Determine the (X, Y) coordinate at the center of the cell enclosing the given text.  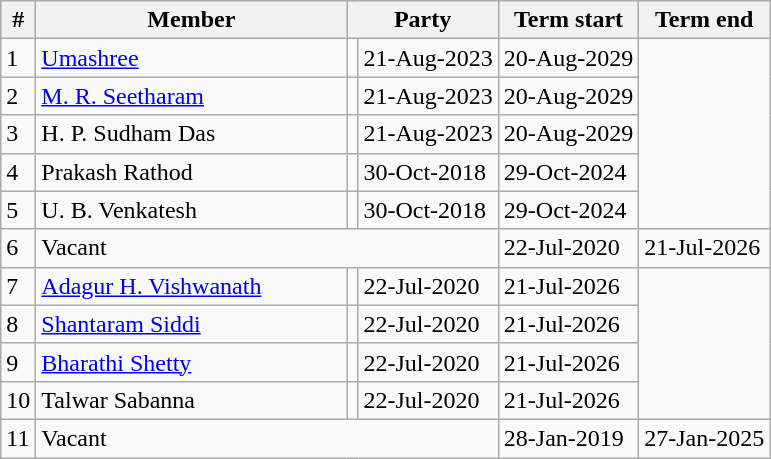
Term end (704, 20)
28-Jan-2019 (568, 438)
Shantaram Siddi (192, 324)
Bharathi Shetty (192, 362)
# (18, 20)
10 (18, 400)
27-Jan-2025 (704, 438)
1 (18, 58)
Party (422, 20)
2 (18, 96)
Prakash Rathod (192, 172)
U. B. Venkatesh (192, 210)
Talwar Sabanna (192, 400)
11 (18, 438)
Umashree (192, 58)
Member (192, 20)
Term start (568, 20)
M. R. Seetharam (192, 96)
H. P. Sudham Das (192, 134)
8 (18, 324)
Adagur H. Vishwanath (192, 286)
3 (18, 134)
5 (18, 210)
9 (18, 362)
7 (18, 286)
6 (18, 248)
4 (18, 172)
